Pinpoint the cell where the given text exists, returning its [X, Y] midpoint coordinate. 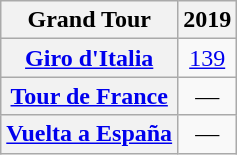
Grand Tour [90, 20]
2019 [208, 20]
139 [208, 58]
Giro d'Italia [90, 58]
Tour de France [90, 96]
Vuelta a España [90, 134]
